Return (x, y) of the center of cell containing provided text 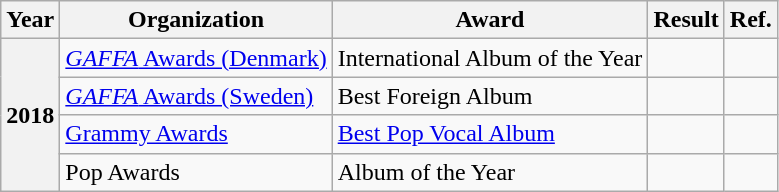
Album of the Year (490, 172)
Organization (196, 20)
2018 (30, 115)
Year (30, 20)
GAFFA Awards (Denmark) (196, 58)
GAFFA Awards (Sweden) (196, 96)
Best Pop Vocal Album (490, 134)
International Album of the Year (490, 58)
Pop Awards (196, 172)
Best Foreign Album (490, 96)
Ref. (750, 20)
Result (686, 20)
Award (490, 20)
Grammy Awards (196, 134)
